Extract the (x, y) coordinate from the center of the cell holding the provided text.  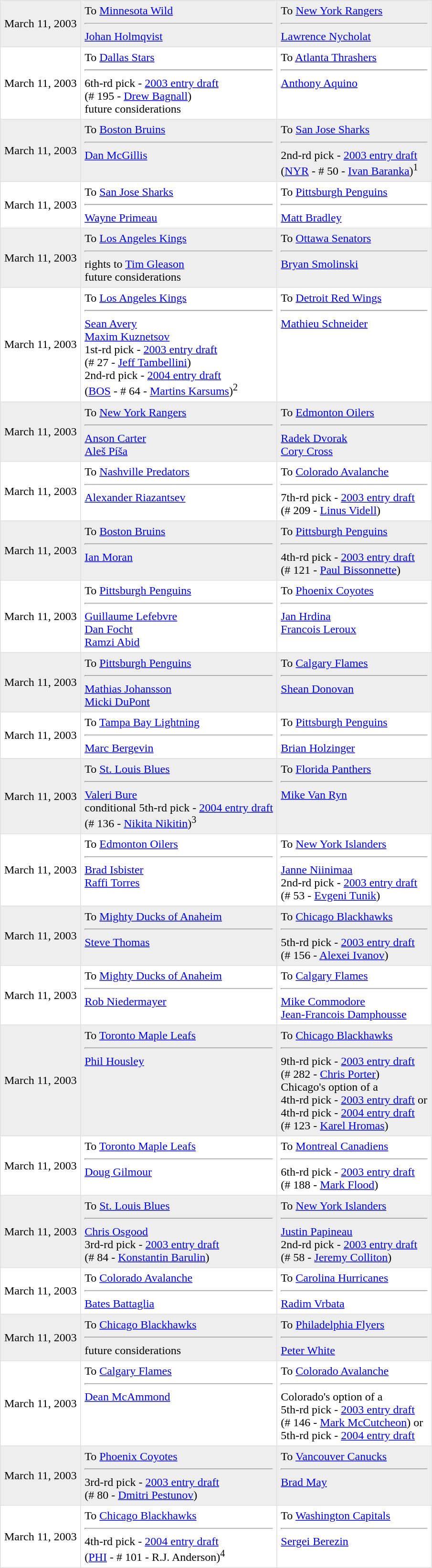
To Los Angeles Kingsrights to Tim Gleasonfuture considerations (179, 258)
To Carolina HurricanesRadim Vrbata (354, 1291)
To St. Louis BluesValeri Bureconditional 5th-rd pick - 2004 entry draft (# 136 - Nikita Nikitin)3 (179, 796)
To Pittsburgh PenguinsGuillaume LefebvreDan FochtRamzi Abid (179, 616)
To San Jose Sharks Wayne Primeau (179, 205)
To Colorado AvalancheBates Battaglia (179, 1291)
To Calgary FlamesDean McAmmond (179, 1403)
To Edmonton OilersBrad IsbisterRaffi Torres (179, 870)
To Pittsburgh PenguinsMathias JohanssonMicki DuPont (179, 682)
To Vancouver CanucksBrad May (354, 1475)
To New York RangersAnson CarterAleš Píša (179, 431)
To New York IslandersJustin Papineau2nd-rd pick - 2003 entry draft(# 58 - Jeremy Colliton) (354, 1231)
To New York RangersLawrence Nycholat (354, 24)
To Minnesota WildJohan Holmqvist (179, 24)
To Dallas Stars6th-rd pick - 2003 entry draft(# 195 - Drew Bagnall)future considerations (179, 83)
To Chicago Blackhawks4th-rd pick - 2004 entry draft(PHI - # 101 - R.J. Anderson)4 (179, 1537)
To Boston BruinsIan Moran (179, 550)
To Detroit Red WingsMathieu Schneider (354, 345)
To Colorado AvalancheColorado's option of a5th-rd pick - 2003 entry draft(# 146 - Mark McCutcheon) or 5th-rd pick - 2004 entry draft (354, 1403)
To Edmonton OilersRadek DvorakCory Cross (354, 431)
To Florida PanthersMike Van Ryn (354, 796)
To Colorado Avalanche7th-rd pick - 2003 entry draft(# 209 - Linus Videll) (354, 491)
To Montreal Canadiens6th-rd pick - 2003 entry draft(# 188 - Mark Flood) (354, 1166)
To Pittsburgh PenguinsBrian Holzinger (354, 735)
To Calgary FlamesShean Donovan (354, 682)
To Chicago Blackhawksfuture considerations (179, 1337)
To Mighty Ducks of AnaheimRob Niedermayer (179, 995)
To Atlanta ThrashersAnthony Aquino (354, 83)
To Chicago Blackhawks5th-rd pick - 2003 entry draft(# 156 - Alexei Ivanov) (354, 936)
To Pittsburgh Penguins Matt Bradley (354, 205)
To Toronto Maple LeafsPhil Housley (179, 1080)
To St. Louis BluesChris Osgood3rd-rd pick - 2003 entry draft(# 84 - Konstantin Barulin) (179, 1231)
To Mighty Ducks of Anaheim Steve Thomas (179, 936)
To Toronto Maple LeafsDoug Gilmour (179, 1166)
To Washington CapitalsSergei Berezin (354, 1537)
To Pittsburgh Penguins4th-rd pick - 2003 entry draft(# 121 - Paul Bissonnette) (354, 550)
To Boston BruinsDan McGillis (179, 151)
To New York IslandersJanne Niinimaa2nd-rd pick - 2003 entry draft(# 53 - Evgeni Tunik) (354, 870)
To Tampa Bay LightningMarc Bergevin (179, 735)
To Ottawa SenatorsBryan Smolinski (354, 258)
To Phoenix Coyotes3rd-rd pick - 2003 entry draft(# 80 - Dmitri Pestunov) (179, 1475)
To Nashville PredatorsAlexander Riazantsev (179, 491)
To Philadelphia Flyers Peter White (354, 1337)
To San Jose Sharks2nd-rd pick - 2003 entry draft(NYR - # 50 - Ivan Baranka)1 (354, 151)
To Phoenix CoyotesJan HrdinaFrancois Leroux (354, 616)
To Calgary FlamesMike CommodoreJean-Francois Damphousse (354, 995)
